From the cell containing the given text, extract its center point as [x, y] coordinate. 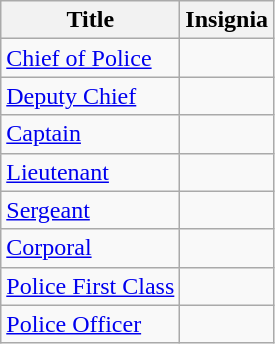
Insignia [227, 20]
Corporal [90, 248]
Captain [90, 134]
Sergeant [90, 210]
Title [90, 20]
Police First Class [90, 286]
Chief of Police [90, 58]
Police Officer [90, 324]
Lieutenant [90, 172]
Deputy Chief [90, 96]
